Extract the (X, Y) coordinate from the center of the cell holding the provided text.  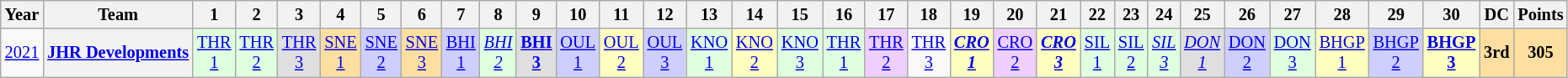
23 (1131, 14)
KNO2 (755, 53)
DON2 (1247, 53)
BHGP2 (1396, 53)
SNE3 (422, 53)
6 (422, 14)
9 (536, 14)
15 (800, 14)
10 (578, 14)
17 (886, 14)
14 (755, 14)
OUL1 (578, 53)
Points (1540, 14)
2 (256, 14)
5 (381, 14)
OUL2 (621, 53)
28 (1342, 14)
7 (461, 14)
SNE2 (381, 53)
29 (1396, 14)
16 (844, 14)
1 (214, 14)
Year (22, 14)
4 (340, 14)
22 (1097, 14)
12 (665, 14)
CRO3 (1059, 53)
27 (1293, 14)
19 (972, 14)
DON3 (1293, 53)
13 (709, 14)
25 (1203, 14)
11 (621, 14)
BHGP3 (1452, 53)
DON1 (1203, 53)
20 (1016, 14)
DC (1496, 14)
OUL3 (665, 53)
Team (118, 14)
8 (499, 14)
26 (1247, 14)
BHI2 (499, 53)
24 (1164, 14)
305 (1540, 53)
CRO2 (1016, 53)
BHI3 (536, 53)
2021 (22, 53)
SIL1 (1097, 53)
JHR Developments (118, 53)
KNO3 (800, 53)
3rd (1496, 53)
BHGP1 (1342, 53)
18 (929, 14)
KNO1 (709, 53)
21 (1059, 14)
BHI1 (461, 53)
SIL2 (1131, 53)
SNE1 (340, 53)
SIL3 (1164, 53)
CRO1 (972, 53)
30 (1452, 14)
3 (299, 14)
